Return (x, y) of the center of cell containing provided text 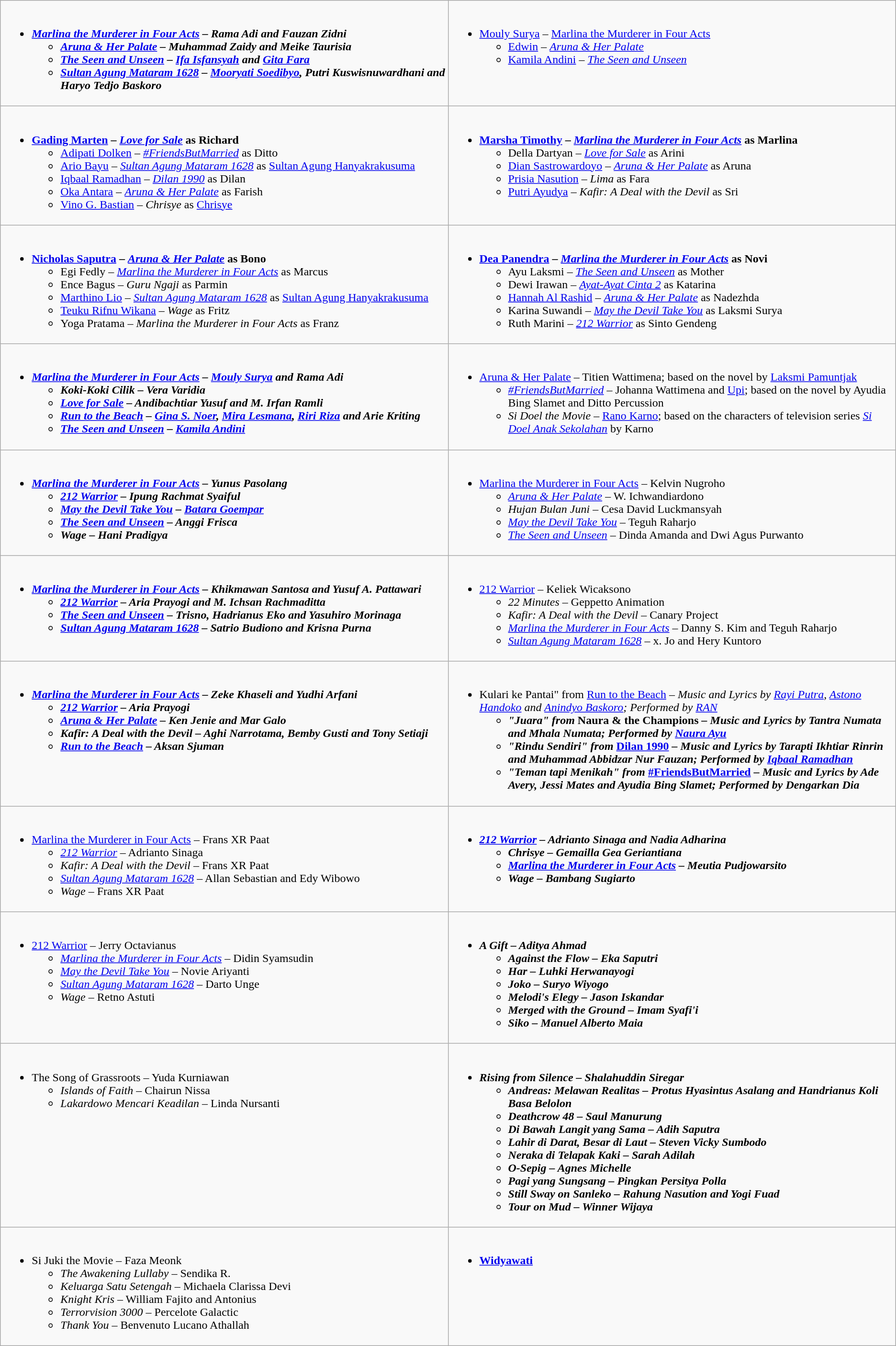
Mouly Surya – Marlina the Murderer in Four ActsEdwin – Aruna & Her PalateKamila Andini – The Seen and Unseen (672, 54)
Widyawati (672, 1286)
The Song of Grassroots – Yuda KurniawanIslands of Faith – Chairun NissaLakardowo Mencari Keadilan – Linda Nursanti (224, 1135)
